Return the (x, y) coordinate for the center point of the cell that contains the specified text.  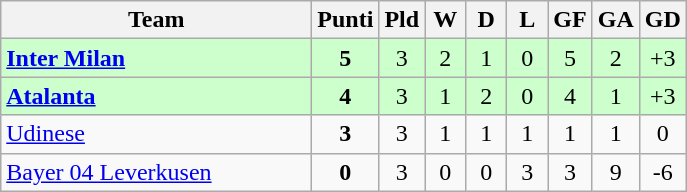
Atalanta (156, 96)
Team (156, 20)
Pld (402, 20)
GF (570, 20)
Bayer 04 Leverkusen (156, 172)
Punti (346, 20)
L (528, 20)
GD (662, 20)
GA (616, 20)
D (486, 20)
W (446, 20)
Inter Milan (156, 58)
-6 (662, 172)
9 (616, 172)
Udinese (156, 134)
